Determine the [x, y] coordinate at the center of the cell enclosing the given text.  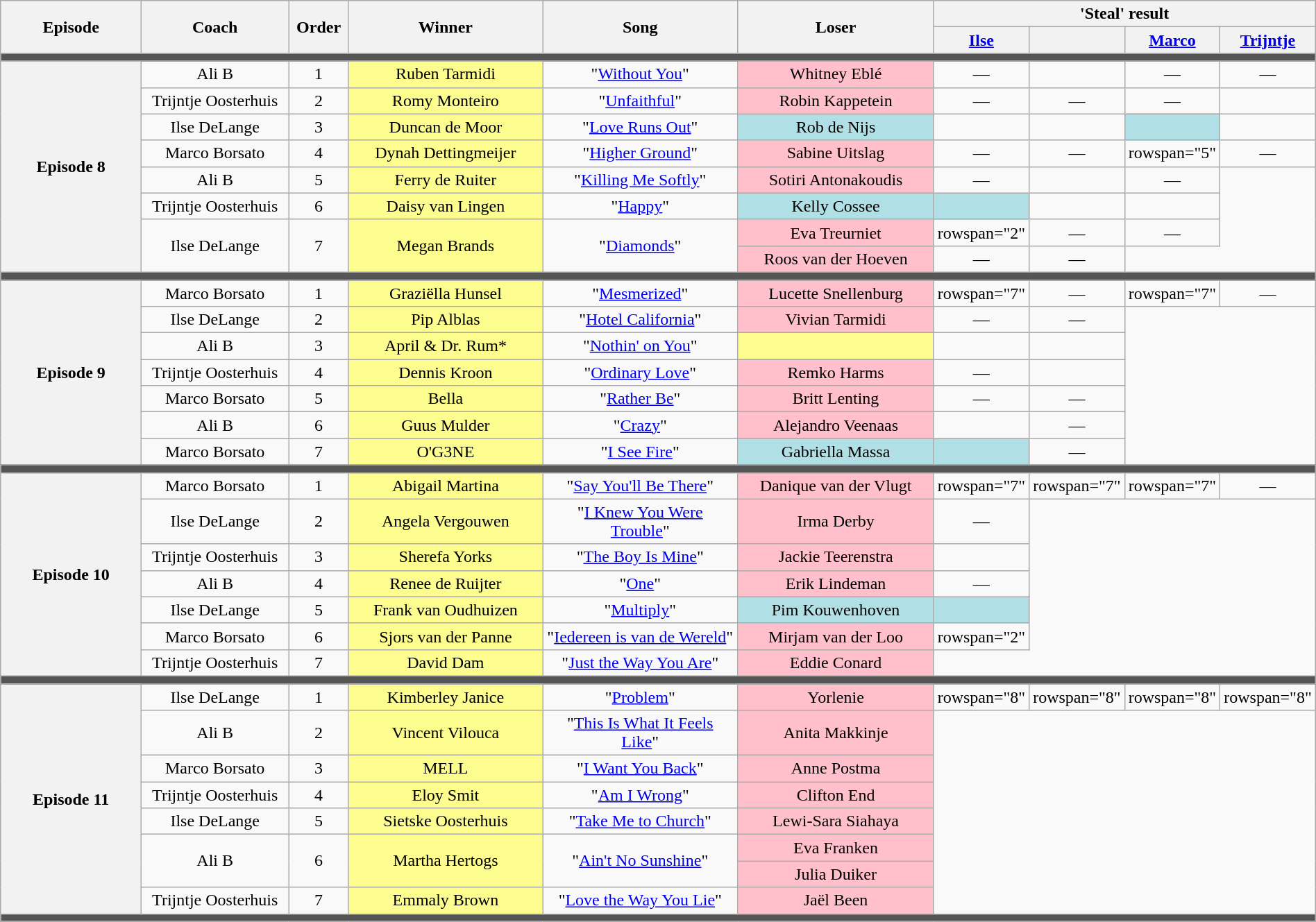
Eddie Conard [836, 663]
Kimberley Janice [446, 697]
April & Dr. Rum* [446, 346]
Romy Monteiro [446, 101]
"Problem" [640, 697]
Whitney Eblé [836, 74]
"Happy" [640, 206]
Pip Alblas [446, 320]
Megan Brands [446, 246]
Dennis Kroon [446, 373]
Kelly Cossee [836, 206]
Bella [446, 399]
Eva Franken [836, 848]
"The Boy Is Mine" [640, 557]
Jackie Teerenstra [836, 557]
"Higher Ground" [640, 153]
Episode 10 [71, 574]
Graziëlla Hunsel [446, 293]
'Steal' result [1124, 14]
Dynah Dettingmeijer [446, 153]
Frank van Oudhuizen [446, 610]
Ruben Tarmidi [446, 74]
Alejandro Veenaas [836, 425]
Sjors van der Panne [446, 636]
Guus Mulder [446, 425]
"Without You" [640, 74]
Vivian Tarmidi [836, 320]
Eva Treurniet [836, 232]
Sherefa Yorks [446, 557]
"Unfaithful" [640, 101]
Sotiri Antonakoudis [836, 180]
Yorlenie [836, 697]
Sietske Oosterhuis [446, 821]
Winner [446, 27]
"One" [640, 583]
Clifton End [836, 795]
Trijntje [1268, 40]
David Dam [446, 663]
Anita Makkinje [836, 733]
"Diamonds" [640, 246]
Britt Lenting [836, 399]
Marco [1172, 40]
"I Want You Back" [640, 769]
Jaël Been [836, 900]
"Take Me to Church" [640, 821]
"Ain't No Sunshine" [640, 861]
Abigail Martina [446, 486]
"Multiply" [640, 610]
Coach [215, 27]
Lewi-Sara Siahaya [836, 821]
Ilse [981, 40]
Duncan de Moor [446, 127]
Robin Kappetein [836, 101]
Episode 9 [71, 373]
"Crazy" [640, 425]
"Nothin' on You" [640, 346]
Emmaly Brown [446, 900]
Ferry de Ruiter [446, 180]
Daisy van Lingen [446, 206]
"Love Runs Out" [640, 127]
Remko Harms [836, 373]
Episode 11 [71, 799]
"Iedereen is van de Wereld" [640, 636]
Angela Vergouwen [446, 522]
MELL [446, 769]
"Mesmerized" [640, 293]
Roos van der Hoeven [836, 259]
Pim Kouwenhoven [836, 610]
"Rather Be" [640, 399]
"I See Fire" [640, 452]
"Just the Way You Are" [640, 663]
rowspan="5" [1172, 153]
"Killing Me Softly" [640, 180]
Episode [71, 27]
"Hotel California" [640, 320]
"Love the Way You Lie" [640, 900]
Sabine Uitslag [836, 153]
"Say You'll Be There" [640, 486]
Song [640, 27]
Order [319, 27]
Rob de Nijs [836, 127]
Erik Lindeman [836, 583]
Vincent Vilouca [446, 733]
Lucette Snellenburg [836, 293]
Loser [836, 27]
Eloy Smit [446, 795]
Gabriella Massa [836, 452]
Anne Postma [836, 769]
Episode 8 [71, 167]
"I Knew You Were Trouble" [640, 522]
Martha Hertogs [446, 861]
"Am I Wrong" [640, 795]
Julia Duiker [836, 874]
Irma Derby [836, 522]
O'G3NE [446, 452]
Danique van der Vlugt [836, 486]
Mirjam van der Loo [836, 636]
"This Is What It Feels Like" [640, 733]
"Ordinary Love" [640, 373]
Renee de Ruijter [446, 583]
